For the text-containing cell, return its midpoint in [X, Y] coordinate format. 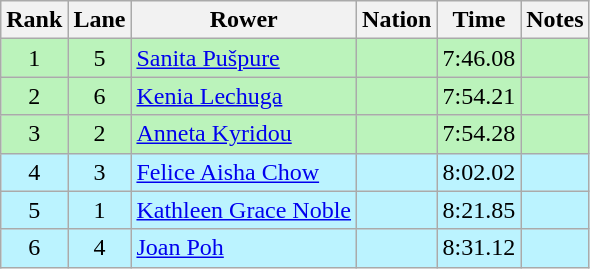
7:46.08 [479, 58]
8:21.85 [479, 210]
Kenia Lechuga [244, 96]
7:54.28 [479, 134]
Sanita Pušpure [244, 58]
Lane [100, 20]
8:02.02 [479, 172]
8:31.12 [479, 248]
Kathleen Grace Noble [244, 210]
Joan Poh [244, 248]
Notes [555, 20]
Rower [244, 20]
Rank [34, 20]
Time [479, 20]
Anneta Kyridou [244, 134]
Nation [397, 20]
Felice Aisha Chow [244, 172]
7:54.21 [479, 96]
